Output the [x, y] coordinate of the center of the cell containing the given text.  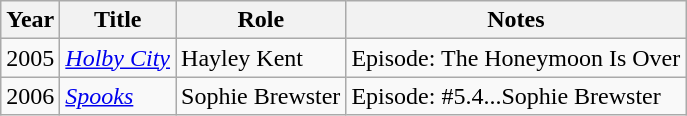
Hayley Kent [261, 58]
2005 [30, 58]
Episode: The Honeymoon Is Over [516, 58]
Notes [516, 20]
2006 [30, 96]
Year [30, 20]
Sophie Brewster [261, 96]
Role [261, 20]
Title [118, 20]
Episode: #5.4...Sophie Brewster [516, 96]
Spooks [118, 96]
Holby City [118, 58]
